Scan for the cell matching the given text and deliver its (x, y) coordinate at center. 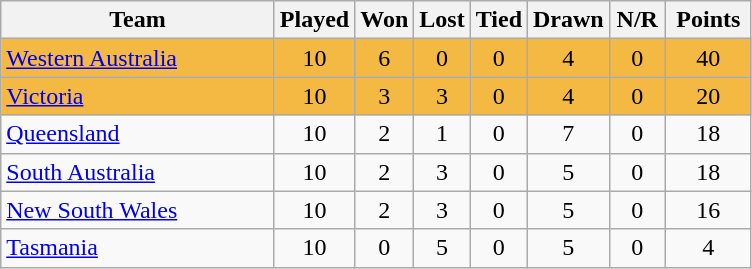
1 (442, 134)
N/R (637, 20)
Played (314, 20)
16 (708, 210)
6 (384, 58)
40 (708, 58)
Lost (442, 20)
South Australia (138, 172)
Drawn (569, 20)
Western Australia (138, 58)
Points (708, 20)
Tied (498, 20)
Team (138, 20)
20 (708, 96)
Queensland (138, 134)
New South Wales (138, 210)
7 (569, 134)
Tasmania (138, 248)
Victoria (138, 96)
Won (384, 20)
